Capture the cell that displays the provided text and extract its (X, Y) central coordinate. 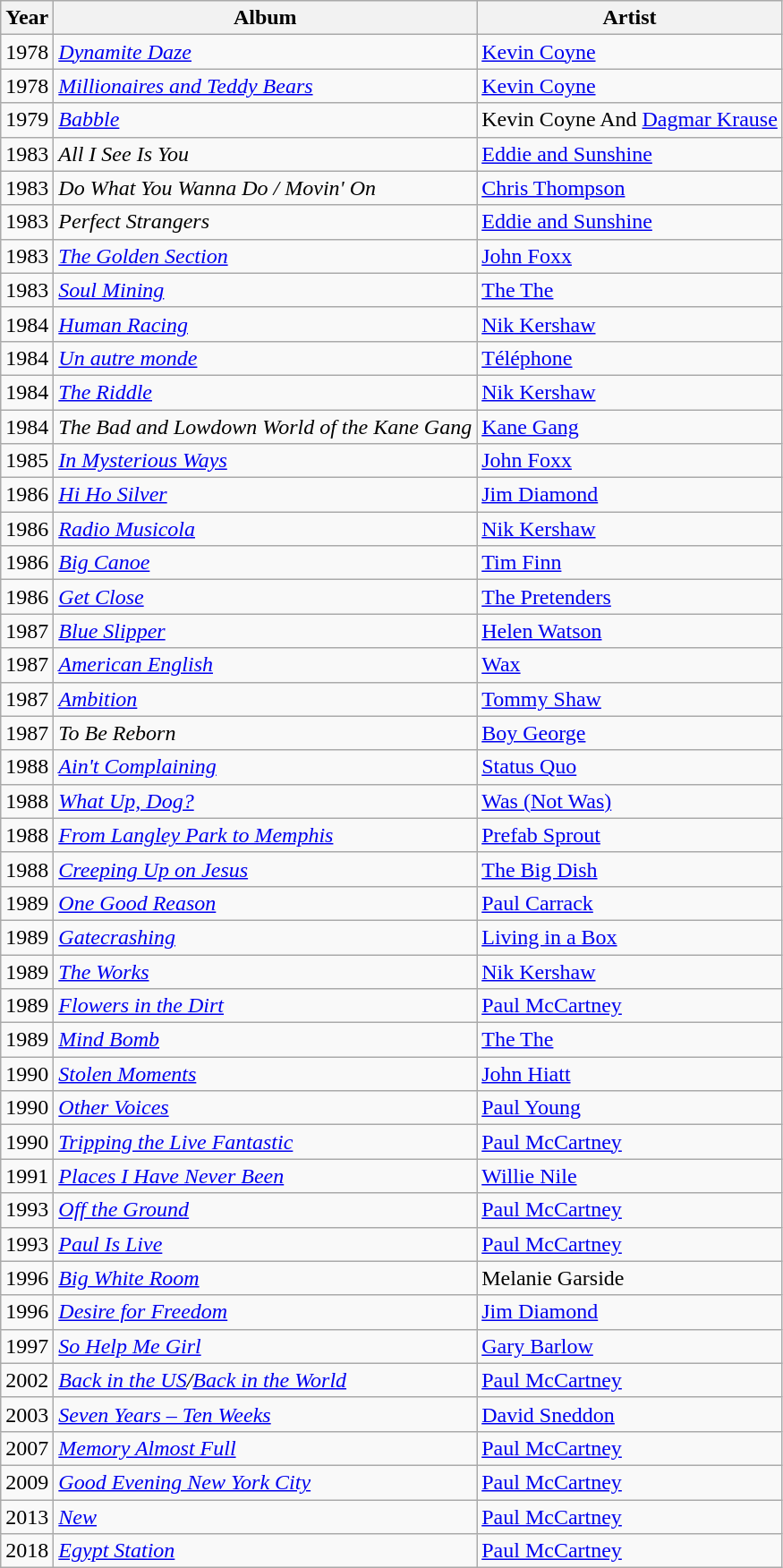
Gary Barlow (630, 1346)
The Works (265, 971)
To Be Reborn (265, 733)
Album (265, 18)
2007 (27, 1448)
So Help Me Girl (265, 1346)
Get Close (265, 597)
Ambition (265, 699)
The Big Dish (630, 869)
Desire for Freedom (265, 1312)
Paul Carrack (630, 903)
Tripping the Live Fantastic (265, 1142)
Year (27, 18)
Paul Is Live (265, 1244)
Boy George (630, 733)
Do What You Wanna Do / Movin' On (265, 188)
Wax (630, 665)
Other Voices (265, 1108)
In Mysterious Ways (265, 461)
Big Canoe (265, 563)
Chris Thompson (630, 188)
The Riddle (265, 392)
Ain't Complaining (265, 767)
Prefab Sprout (630, 835)
Melanie Garside (630, 1278)
Un autre monde (265, 358)
The Golden Section (265, 256)
Living in a Box (630, 937)
Stolen Moments (265, 1074)
Human Racing (265, 324)
All I See Is You (265, 154)
2009 (27, 1482)
Soul Mining (265, 290)
David Sneddon (630, 1414)
Willie Nile (630, 1176)
The Pretenders (630, 597)
Hi Ho Silver (265, 495)
1979 (27, 120)
Mind Bomb (265, 1040)
From Langley Park to Memphis (265, 835)
Creeping Up on Jesus (265, 869)
Seven Years – Ten Weeks (265, 1414)
Dynamite Daze (265, 52)
Helen Watson (630, 631)
One Good Reason (265, 903)
Back in the US/Back in the World (265, 1380)
Tommy Shaw (630, 699)
1997 (27, 1346)
Millionaires and Teddy Bears (265, 86)
Blue Slipper (265, 631)
Good Evening New York City (265, 1482)
Egypt Station (265, 1551)
2013 (27, 1517)
New (265, 1517)
Perfect Strangers (265, 222)
1991 (27, 1176)
2018 (27, 1551)
Flowers in the Dirt (265, 1006)
Places I Have Never Been (265, 1176)
Babble (265, 120)
Tim Finn (630, 563)
Gatecrashing (265, 937)
Off the Ground (265, 1210)
2002 (27, 1380)
Status Quo (630, 767)
American English (265, 665)
Was (Not Was) (630, 801)
Téléphone (630, 358)
John Hiatt (630, 1074)
2003 (27, 1414)
Artist (630, 18)
What Up, Dog? (265, 801)
Big White Room (265, 1278)
Kevin Coyne And Dagmar Krause (630, 120)
Paul Young (630, 1108)
1985 (27, 461)
Radio Musicola (265, 529)
The Bad and Lowdown World of the Kane Gang (265, 427)
Kane Gang (630, 427)
Memory Almost Full (265, 1448)
